Identify which cell holds the provided text, then report its [x, y] central coordinate. 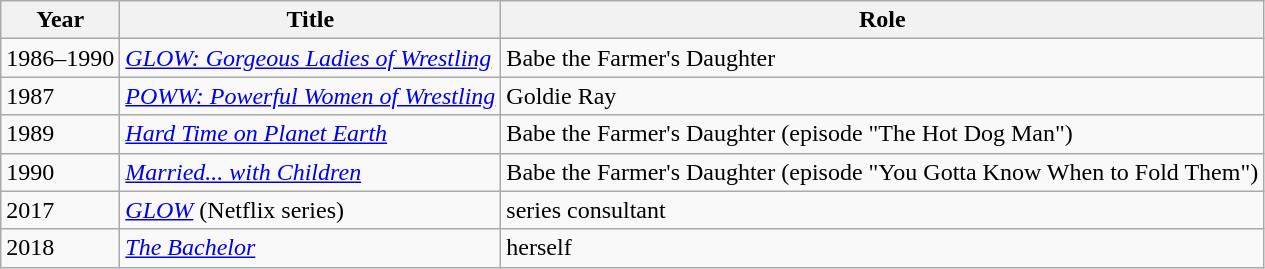
Title [310, 20]
GLOW (Netflix series) [310, 210]
Babe the Farmer's Daughter [882, 58]
The Bachelor [310, 248]
Babe the Farmer's Daughter (episode "You Gotta Know When to Fold Them") [882, 172]
POWW: Powerful Women of Wrestling [310, 96]
Goldie Ray [882, 96]
Year [60, 20]
herself [882, 248]
2017 [60, 210]
series consultant [882, 210]
1986–1990 [60, 58]
GLOW: Gorgeous Ladies of Wrestling [310, 58]
2018 [60, 248]
Married... with Children [310, 172]
1987 [60, 96]
1989 [60, 134]
Role [882, 20]
Hard Time on Planet Earth [310, 134]
Babe the Farmer's Daughter (episode "The Hot Dog Man") [882, 134]
1990 [60, 172]
